Locate the cell with the specified text and output its (X, Y) center coordinate. 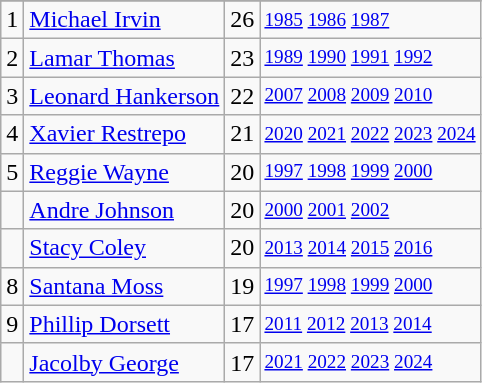
Phillip Dorsett (124, 324)
Xavier Restrepo (124, 134)
3 (12, 96)
22 (242, 96)
2007 2008 2009 2010 (370, 96)
2021 2022 2023 2024 (370, 362)
26 (242, 20)
Lamar Thomas (124, 58)
Stacy Coley (124, 248)
5 (12, 172)
Santana Moss (124, 286)
2000 2001 2002 (370, 210)
2011 2012 2013 2014 (370, 324)
21 (242, 134)
Michael Irvin (124, 20)
Reggie Wayne (124, 172)
2 (12, 58)
Leonard Hankerson (124, 96)
2013 2014 2015 2016 (370, 248)
8 (12, 286)
19 (242, 286)
Jacolby George (124, 362)
1989 1990 1991 1992 (370, 58)
4 (12, 134)
9 (12, 324)
1985 1986 1987 (370, 20)
1 (12, 20)
23 (242, 58)
Andre Johnson (124, 210)
2020 2021 2022 2023 2024 (370, 134)
